Output the [X, Y] coordinate of the center of the cell containing the given text.  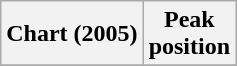
Chart (2005) [72, 34]
Peakposition [189, 34]
